Extract the [X, Y] coordinate from the center of the cell holding the provided text.  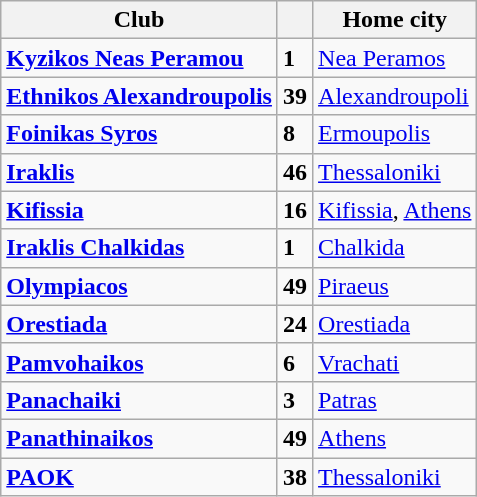
39 [294, 96]
24 [294, 324]
PAOK [140, 477]
16 [294, 210]
Home city [395, 20]
Panathinaikos [140, 438]
Kifissia, Athens [395, 210]
Iraklis [140, 172]
Nea Peramos [395, 58]
Iraklis Chalkidas [140, 248]
Patras [395, 400]
Kyzikos Neas Peramou [140, 58]
Foinikas Syros [140, 134]
8 [294, 134]
Pamvohaikos [140, 362]
Ethnikos Alexandroupolis [140, 96]
3 [294, 400]
Ermoupolis [395, 134]
Olympiacos [140, 286]
Kifissia [140, 210]
Club [140, 20]
Piraeus [395, 286]
38 [294, 477]
Panachaiki [140, 400]
Chalkida [395, 248]
6 [294, 362]
46 [294, 172]
Vrachati [395, 362]
Athens [395, 438]
Alexandroupoli [395, 96]
